Extract the [x, y] coordinate from the center of the cell holding the provided text.  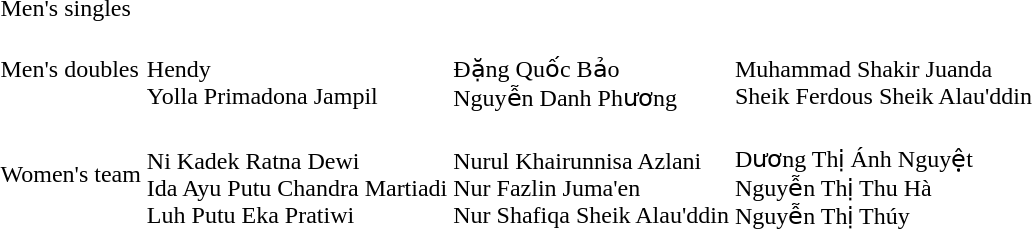
Đặng Quốc BảoNguyễn Danh Phương [592, 70]
HendyYolla Primadona Jampil [296, 70]
